Provide the [X, Y] coordinate of the cell's center where the given text is located.  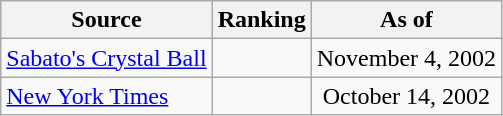
November 4, 2002 [406, 58]
October 14, 2002 [406, 96]
Sabato's Crystal Ball [106, 58]
As of [406, 20]
Ranking [262, 20]
Source [106, 20]
New York Times [106, 96]
